Provide the (x, y) coordinate of the cell's center where the given text is located.  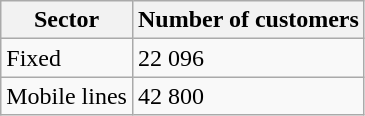
Number of customers (248, 20)
22 096 (248, 58)
Sector (67, 20)
42 800 (248, 96)
Fixed (67, 58)
Mobile lines (67, 96)
